Scan for the cell matching the given text and deliver its (x, y) coordinate at center. 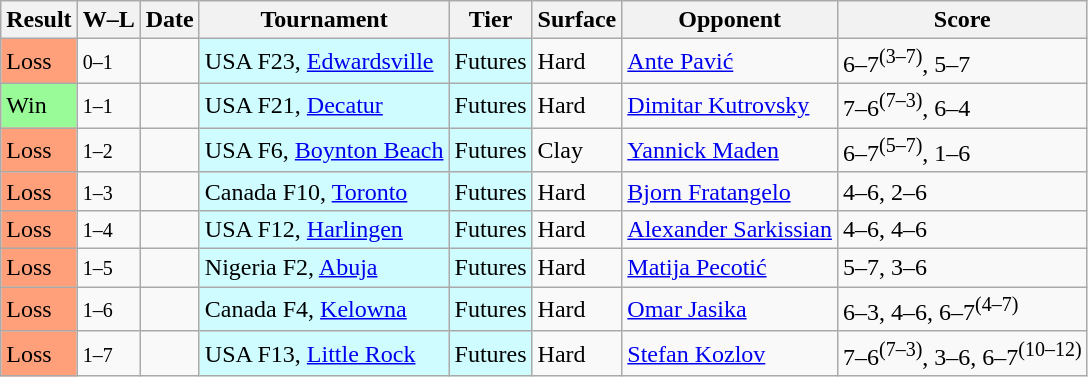
1–2 (108, 150)
7–6(7–3), 3–6, 6–7(10–12) (962, 354)
6–3, 4–6, 6–7(4–7) (962, 310)
0–1 (108, 62)
6–7(5–7), 1–6 (962, 150)
Canada F4, Kelowna (324, 310)
Bjorn Fratangelo (730, 191)
1–5 (108, 268)
USA F12, Harlingen (324, 230)
Result (39, 20)
Omar Jasika (730, 310)
Ante Pavić (730, 62)
1–3 (108, 191)
Score (962, 20)
1–7 (108, 354)
5–7, 3–6 (962, 268)
USA F13, Little Rock (324, 354)
4–6, 4–6 (962, 230)
1–1 (108, 106)
Date (170, 20)
1–6 (108, 310)
USA F21, Decatur (324, 106)
Clay (577, 150)
Matija Pecotić (730, 268)
7–6(7–3), 6–4 (962, 106)
USA F6, Boynton Beach (324, 150)
Surface (577, 20)
4–6, 2–6 (962, 191)
Yannick Maden (730, 150)
Nigeria F2, Abuja (324, 268)
6–7(3–7), 5–7 (962, 62)
Tournament (324, 20)
USA F23, Edwardsville (324, 62)
Opponent (730, 20)
Canada F10, Toronto (324, 191)
Win (39, 106)
Tier (490, 20)
Stefan Kozlov (730, 354)
Dimitar Kutrovsky (730, 106)
1–4 (108, 230)
W–L (108, 20)
Alexander Sarkissian (730, 230)
